Provide the [x, y] coordinate of the cell's center where the given text is located.  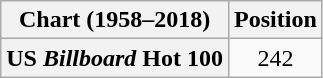
242 [276, 58]
US Billboard Hot 100 [115, 58]
Chart (1958–2018) [115, 20]
Position [276, 20]
